Search for the cell housing the specified text and yield its [X, Y] center coordinate. 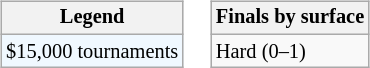
Hard (0–1) [290, 51]
$15,000 tournaments [92, 51]
Finals by surface [290, 18]
Legend [92, 18]
